Search for the cell housing the specified text and yield its [x, y] center coordinate. 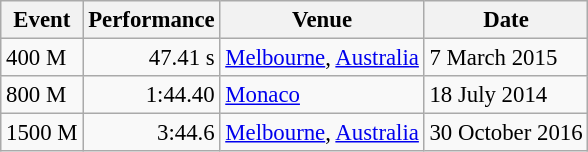
Venue [322, 20]
47.41 s [152, 58]
1500 M [42, 133]
Date [506, 20]
400 M [42, 58]
30 October 2016 [506, 133]
Event [42, 20]
Performance [152, 20]
Monaco [322, 95]
7 March 2015 [506, 58]
18 July 2014 [506, 95]
800 M [42, 95]
1:44.40 [152, 95]
3:44.6 [152, 133]
